Detect which cell encompasses the target text, then output its (X, Y) center coordinate. 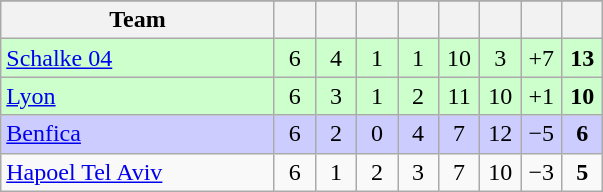
5 (582, 172)
+7 (542, 58)
Lyon (138, 96)
Schalke 04 (138, 58)
11 (460, 96)
+1 (542, 96)
13 (582, 58)
Benfica (138, 134)
0 (376, 134)
Hapoel Tel Aviv (138, 172)
12 (500, 134)
−5 (542, 134)
Team (138, 20)
−3 (542, 172)
